Find where the given text appears and provide that cell's center as [x, y] coordinate. 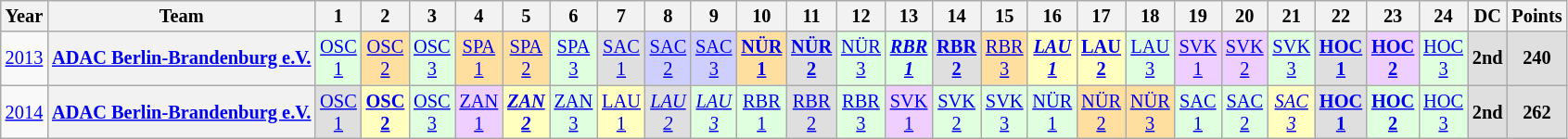
9 [714, 16]
14 [957, 16]
SPA2 [526, 58]
6 [574, 16]
17 [1102, 16]
240 [1536, 58]
23 [1393, 16]
ZAN1 [479, 112]
Team [182, 16]
12 [860, 16]
20 [1244, 16]
8 [668, 16]
262 [1536, 112]
22 [1341, 16]
ZAN3 [574, 112]
2014 [24, 112]
SPA3 [574, 58]
16 [1052, 16]
24 [1443, 16]
2 [386, 16]
DC [1487, 16]
SPA1 [479, 58]
3 [432, 16]
11 [811, 16]
18 [1150, 16]
Year [24, 16]
7 [621, 16]
4 [479, 16]
13 [909, 16]
2013 [24, 58]
ZAN2 [526, 112]
10 [761, 16]
21 [1291, 16]
19 [1198, 16]
15 [1004, 16]
Points [1536, 16]
1 [338, 16]
5 [526, 16]
